Return the (X, Y) coordinate for the center point of the cell that contains the specified text.  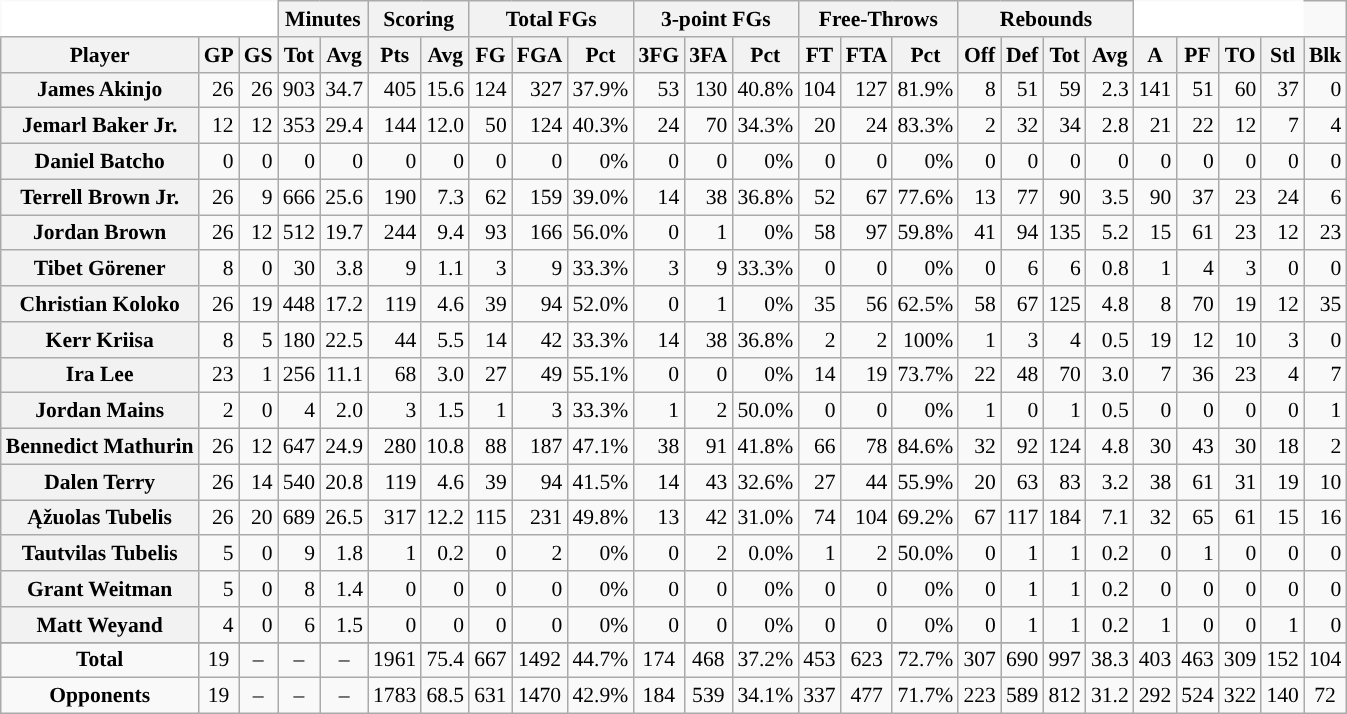
524 (1198, 696)
322 (1240, 696)
FGA (540, 55)
17.2 (344, 304)
5.2 (1110, 233)
34.7 (344, 90)
1492 (540, 660)
1470 (540, 696)
83 (1064, 482)
Ira Lee (100, 375)
16 (1326, 518)
7.3 (445, 197)
53 (658, 90)
FG (490, 55)
41.5% (600, 482)
631 (490, 696)
477 (867, 696)
60 (1240, 90)
3.8 (344, 269)
1.4 (344, 589)
69.2% (925, 518)
2.8 (1110, 126)
117 (1022, 518)
Dalen Terry (100, 482)
Terrell Brown Jr. (100, 197)
180 (300, 340)
44.7% (600, 660)
353 (300, 126)
7.1 (1110, 518)
A (1156, 55)
55.1% (600, 375)
403 (1156, 660)
1783 (394, 696)
78 (867, 447)
59 (1064, 90)
42.9% (600, 696)
92 (1022, 447)
24.9 (344, 447)
77.6% (925, 197)
468 (708, 660)
38.3 (1110, 660)
72 (1326, 696)
Jordan Brown (100, 233)
159 (540, 197)
20.8 (344, 482)
187 (540, 447)
59.8% (925, 233)
453 (820, 660)
141 (1156, 90)
337 (820, 696)
68.5 (445, 696)
115 (490, 518)
36 (1198, 375)
3-point FGs (716, 19)
75.4 (445, 660)
91 (708, 447)
62.5% (925, 304)
317 (394, 518)
37.2% (765, 660)
1961 (394, 660)
49 (540, 375)
GP (219, 55)
47.1% (600, 447)
2.0 (344, 411)
539 (708, 696)
GS (258, 55)
40.3% (600, 126)
Tautvilas Tubelis (100, 554)
307 (980, 660)
Jemarl Baker Jr. (100, 126)
15.6 (445, 90)
589 (1022, 696)
812 (1064, 696)
2.3 (1110, 90)
3.2 (1110, 482)
56.0% (600, 233)
52 (820, 197)
62 (490, 197)
49.8% (600, 518)
56 (867, 304)
100% (925, 340)
66 (820, 447)
689 (300, 518)
22.5 (344, 340)
10.8 (445, 447)
34 (1064, 126)
463 (1198, 660)
Tibet Görener (100, 269)
48 (1022, 375)
0.0% (765, 554)
0.8 (1110, 269)
127 (867, 90)
Off (980, 55)
34.3% (765, 126)
81.9% (925, 90)
74 (820, 518)
Blk (1326, 55)
77 (1022, 197)
25.6 (344, 197)
231 (540, 518)
Jordan Mains (100, 411)
623 (867, 660)
50 (490, 126)
12.0 (445, 126)
32.6% (765, 482)
166 (540, 233)
93 (490, 233)
63 (1022, 482)
9.4 (445, 233)
21 (1156, 126)
68 (394, 375)
72.7% (925, 660)
52.0% (600, 304)
PF (1198, 55)
3FG (658, 55)
Player (100, 55)
540 (300, 482)
84.6% (925, 447)
1.1 (445, 269)
19.7 (344, 233)
Bennedict Mathurin (100, 447)
40.8% (765, 90)
223 (980, 696)
34.1% (765, 696)
190 (394, 197)
3FA (708, 55)
690 (1022, 660)
Matt Weyand (100, 625)
Def (1022, 55)
1.8 (344, 554)
5.5 (445, 340)
448 (300, 304)
292 (1156, 696)
244 (394, 233)
280 (394, 447)
FTA (867, 55)
88 (490, 447)
31 (1240, 482)
Total FGs (551, 19)
125 (1064, 304)
174 (658, 660)
Christian Koloko (100, 304)
647 (300, 447)
FT (820, 55)
666 (300, 197)
Scoring (418, 19)
31.2 (1110, 696)
Rebounds (1046, 19)
18 (1282, 447)
Stl (1282, 55)
26.5 (344, 518)
12.2 (445, 518)
11.1 (344, 375)
3.5 (1110, 197)
29.4 (344, 126)
667 (490, 660)
130 (708, 90)
Kerr Kriisa (100, 340)
Free-Throws (878, 19)
327 (540, 90)
31.0% (765, 518)
41.8% (765, 447)
41 (980, 233)
37.9% (600, 90)
Grant Weitman (100, 589)
James Akinjo (100, 90)
97 (867, 233)
65 (1198, 518)
55.9% (925, 482)
405 (394, 90)
83.3% (925, 126)
Daniel Batcho (100, 162)
Opponents (100, 696)
140 (1282, 696)
135 (1064, 233)
71.7% (925, 696)
Minutes (323, 19)
Ąžuolas Tubelis (100, 518)
39.0% (600, 197)
256 (300, 375)
TO (1240, 55)
512 (300, 233)
73.7% (925, 375)
903 (300, 90)
Total (100, 660)
Pts (394, 55)
144 (394, 126)
152 (1282, 660)
997 (1064, 660)
309 (1240, 660)
